Search for the cell housing the specified text and yield its (X, Y) center coordinate. 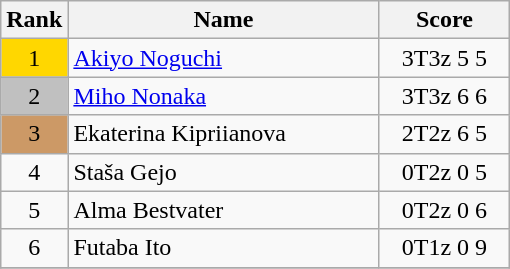
Score (444, 20)
Rank (34, 20)
2T2z 6 5 (444, 134)
Akiyo Noguchi (224, 58)
5 (34, 210)
6 (34, 248)
Alma Bestvater (224, 210)
0T1z 0 9 (444, 248)
0T2z 0 6 (444, 210)
4 (34, 172)
Miho Nonaka (224, 96)
Ekaterina Kipriianova (224, 134)
3T3z 5 5 (444, 58)
3T3z 6 6 (444, 96)
Futaba Ito (224, 248)
3 (34, 134)
Staša Gejo (224, 172)
2 (34, 96)
Name (224, 20)
1 (34, 58)
0T2z 0 5 (444, 172)
